Identify which cell holds the provided text, then report its [x, y] central coordinate. 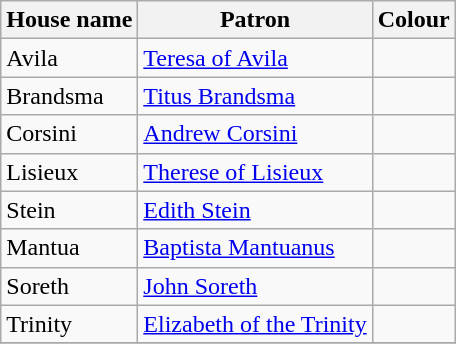
House name [70, 20]
Elizabeth of the Trinity [255, 324]
Brandsma [70, 96]
Edith Stein [255, 210]
Soreth [70, 286]
Colour [414, 20]
Avila [70, 58]
Baptista Mantuanus [255, 248]
John Soreth [255, 286]
Patron [255, 20]
Therese of Lisieux [255, 172]
Titus Brandsma [255, 96]
Teresa of Avila [255, 58]
Andrew Corsini [255, 134]
Trinity [70, 324]
Corsini [70, 134]
Mantua [70, 248]
Lisieux [70, 172]
Stein [70, 210]
